Return (x, y) of the center of cell containing provided text 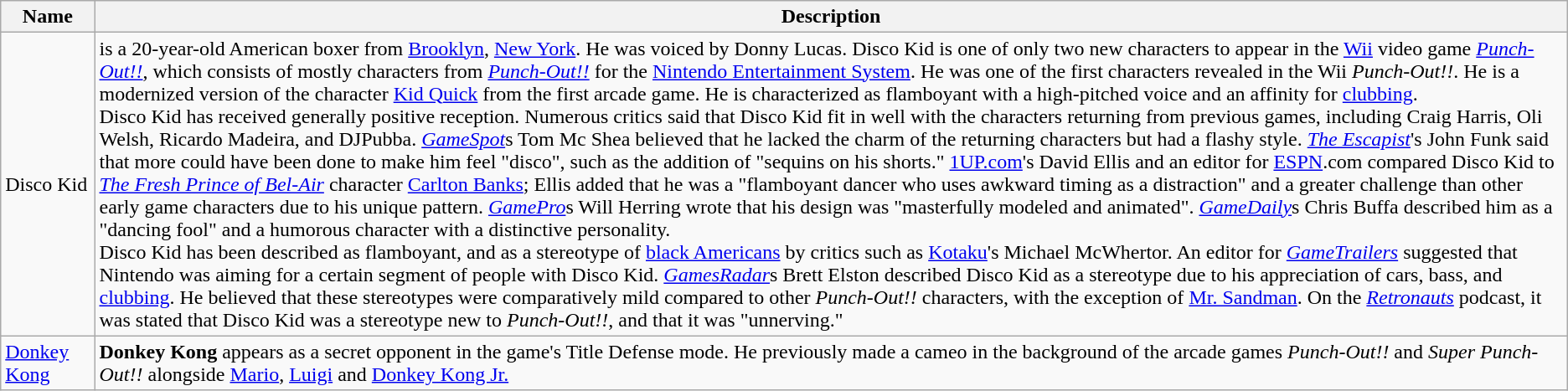
Donkey Kong (48, 363)
Description (831, 17)
Name (48, 17)
Disco Kid (48, 184)
